Locate the cell with the specified text and output its [X, Y] center coordinate. 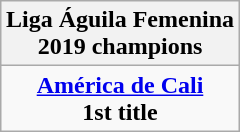
América de Cali1st title [120, 98]
Liga Águila Femenina2019 champions [120, 34]
